Determine the (x, y) coordinate at the center of the cell enclosing the given text.  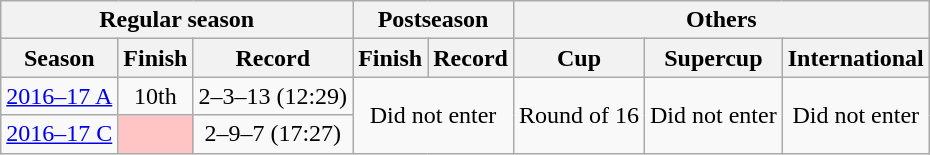
Postseason (434, 20)
2016–17 C (60, 134)
2–3–13 (12:29) (273, 96)
Round of 16 (578, 115)
Cup (578, 58)
Regular season (177, 20)
Others (721, 20)
2016–17 A (60, 96)
10th (156, 96)
International (856, 58)
Season (60, 58)
Supercup (714, 58)
2–9–7 (17:27) (273, 134)
